Identify which cell holds the provided text, then report its (X, Y) central coordinate. 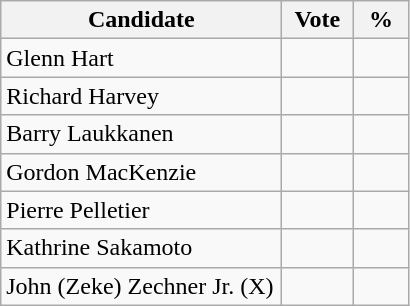
Vote (318, 20)
Kathrine Sakamoto (142, 248)
Gordon MacKenzie (142, 172)
Glenn Hart (142, 58)
% (381, 20)
Richard Harvey (142, 96)
Candidate (142, 20)
John (Zeke) Zechner Jr. (X) (142, 286)
Pierre Pelletier (142, 210)
Barry Laukkanen (142, 134)
